Return the (X, Y) coordinate for the center point of the cell that contains the specified text.  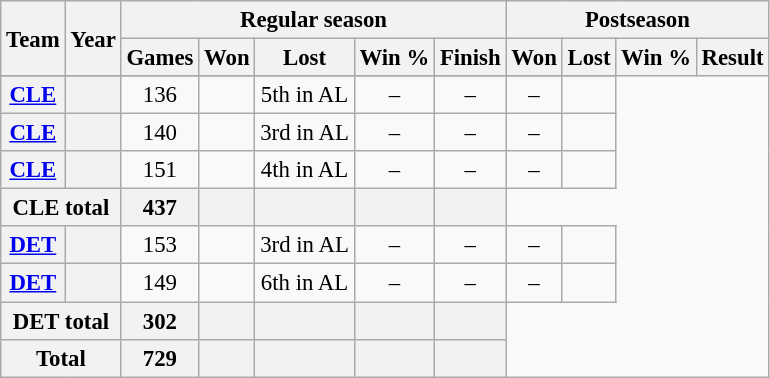
729 (160, 358)
151 (160, 170)
Games (160, 58)
DET total (61, 321)
4th in AL (304, 170)
302 (160, 321)
6th in AL (304, 283)
153 (160, 245)
Team (33, 38)
Postseason (638, 20)
Result (732, 58)
5th in AL (304, 95)
Year (93, 38)
CLE total (61, 208)
136 (160, 95)
437 (160, 208)
Regular season (314, 20)
140 (160, 133)
Finish (470, 58)
Total (61, 358)
149 (160, 283)
